Locate the cell with the specified text and output its (X, Y) center coordinate. 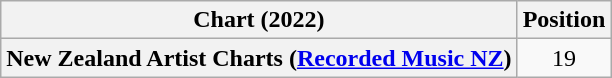
New Zealand Artist Charts (Recorded Music NZ) (259, 58)
19 (564, 58)
Chart (2022) (259, 20)
Position (564, 20)
